For the text-containing cell, return its midpoint in [x, y] coordinate format. 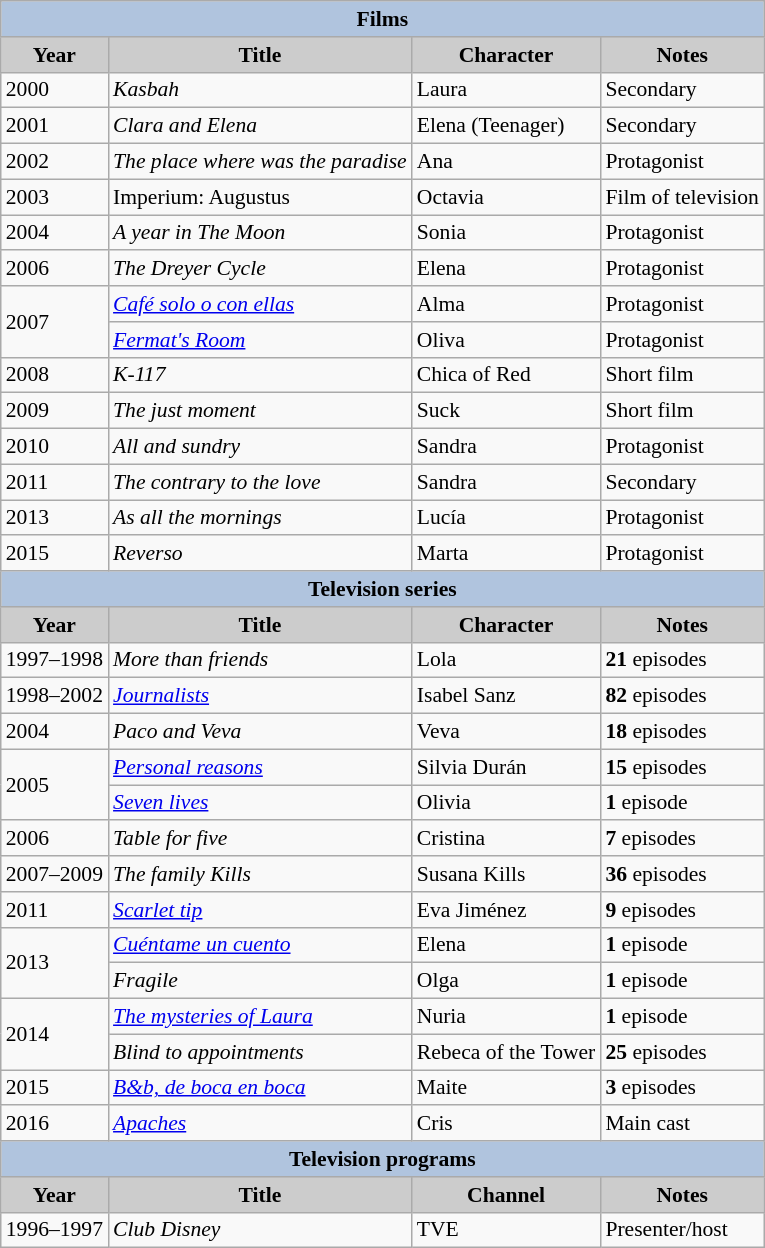
The place where was the paradise [260, 162]
2010 [54, 447]
Cristina [506, 839]
K-117 [260, 375]
Veva [506, 732]
Cuéntame un cuento [260, 945]
9 episodes [682, 910]
Club Disney [260, 1230]
Film of television [682, 197]
More than friends [260, 660]
Clara and Elena [260, 126]
Nuria [506, 1017]
Presenter/host [682, 1230]
Films [382, 19]
Lola [506, 660]
3 episodes [682, 1088]
Scarlet tip [260, 910]
2000 [54, 90]
Personal reasons [260, 767]
1998–2002 [54, 696]
Blind to appointments [260, 1052]
7 episodes [682, 839]
As all the mornings [260, 518]
2014 [54, 1034]
Elena (Teenager) [506, 126]
Octavia [506, 197]
Laura [506, 90]
TVE [506, 1230]
Suck [506, 411]
Channel [506, 1195]
2008 [54, 375]
Reverso [260, 554]
Paco and Veva [260, 732]
2007 [54, 322]
Olga [506, 981]
Kasbah [260, 90]
18 episodes [682, 732]
B&b, de boca en boca [260, 1088]
Alma [506, 304]
The family Kills [260, 874]
82 episodes [682, 696]
25 episodes [682, 1052]
The mysteries of Laura [260, 1017]
Table for five [260, 839]
Journalists [260, 696]
Isabel Sanz [506, 696]
Seven lives [260, 803]
2016 [54, 1124]
Olivia [506, 803]
Apaches [260, 1124]
15 episodes [682, 767]
Eva Jiménez [506, 910]
Susana Kills [506, 874]
1997–1998 [54, 660]
2001 [54, 126]
The contrary to the love [260, 482]
Rebeca of the Tower [506, 1052]
The just moment [260, 411]
2009 [54, 411]
Television programs [382, 1159]
2007–2009 [54, 874]
36 episodes [682, 874]
2002 [54, 162]
Television series [382, 589]
Marta [506, 554]
Silvia Durán [506, 767]
Cris [506, 1124]
Fragile [260, 981]
All and sundry [260, 447]
Maite [506, 1088]
21 episodes [682, 660]
2003 [54, 197]
Café solo o con ellas [260, 304]
2005 [54, 784]
Main cast [682, 1124]
A year in The Moon [260, 233]
Oliva [506, 340]
Chica of Red [506, 375]
1996–1997 [54, 1230]
The Dreyer Cycle [260, 269]
Lucía [506, 518]
Ana [506, 162]
Fermat's Room [260, 340]
Imperium: Augustus [260, 197]
Sonia [506, 233]
